Determine the (x, y) coordinate at the center of the cell enclosing the given text.  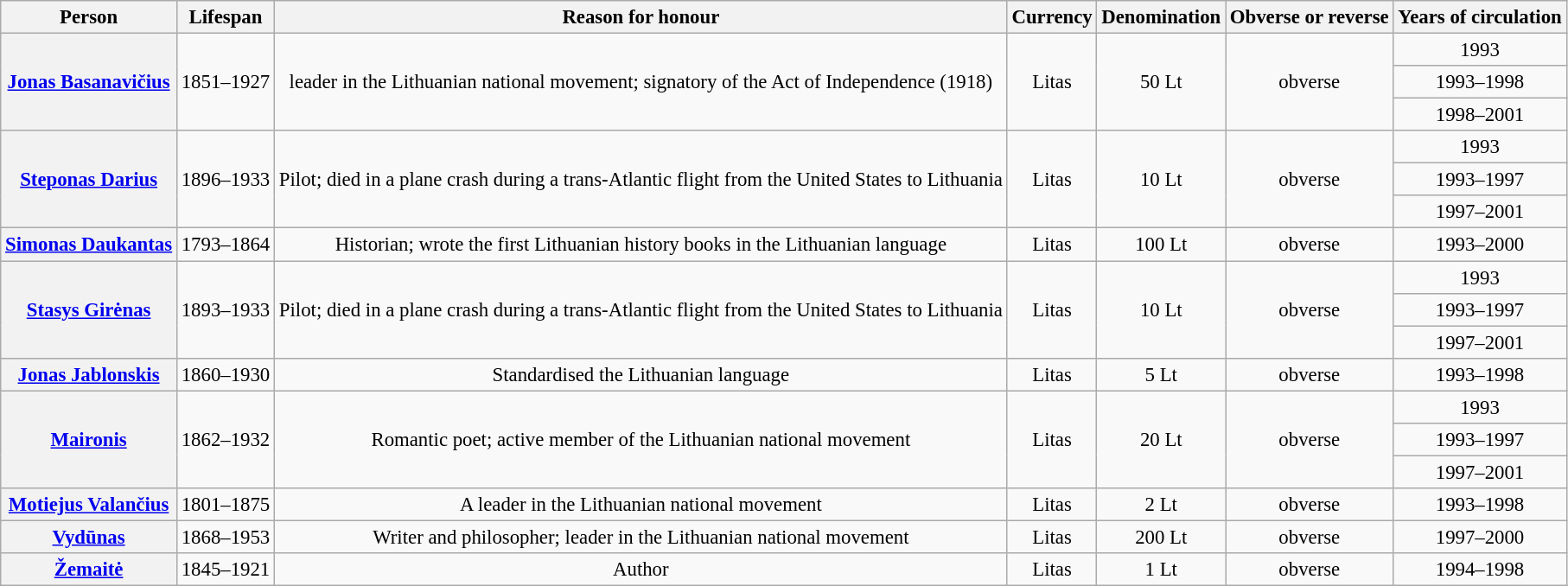
2 Lt (1162, 505)
Historian; wrote the first Lithuanian history books in the Lithuanian language (641, 245)
Denomination (1162, 17)
1893–1933 (225, 309)
50 Lt (1162, 83)
200 Lt (1162, 537)
leader in the Lithuanian national movement; signatory of the Act of Independence (1918) (641, 83)
Obverse or reverse (1310, 17)
100 Lt (1162, 245)
1793–1864 (225, 245)
1845–1921 (225, 570)
Jonas Basanavičius (89, 83)
1997–2000 (1480, 537)
1860–1930 (225, 374)
1896–1933 (225, 180)
Currency (1052, 17)
1801–1875 (225, 505)
A leader in the Lithuanian national movement (641, 505)
Simonas Daukantas (89, 245)
1862–1932 (225, 439)
Lifespan (225, 17)
Žemaitė (89, 570)
Writer and philosopher; leader in the Lithuanian national movement (641, 537)
Author (641, 570)
Romantic poet; active member of the Lithuanian national movement (641, 439)
Person (89, 17)
Stasys Girėnas (89, 309)
Jonas Jablonskis (89, 374)
5 Lt (1162, 374)
1993–2000 (1480, 245)
1868–1953 (225, 537)
1851–1927 (225, 83)
Standardised the Lithuanian language (641, 374)
1 Lt (1162, 570)
1998–2001 (1480, 115)
Maironis (89, 439)
1994–1998 (1480, 570)
Motiejus Valančius (89, 505)
Years of circulation (1480, 17)
Steponas Darius (89, 180)
Reason for honour (641, 17)
Vydūnas (89, 537)
20 Lt (1162, 439)
